Return the (X, Y) coordinate for the center point of the cell that contains the specified text.  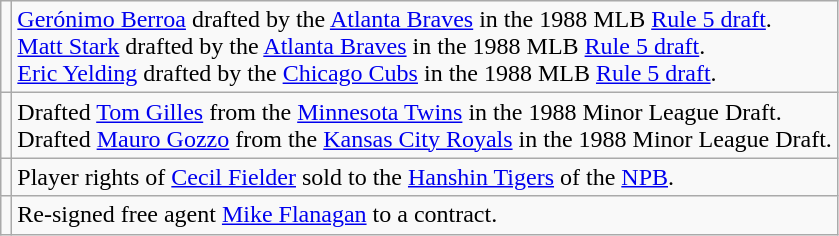
Player rights of Cecil Fielder sold to the Hanshin Tigers of the NPB. (425, 177)
Re-signed free agent Mike Flanagan to a contract. (425, 215)
